Return (X, Y) of the center of cell containing provided text 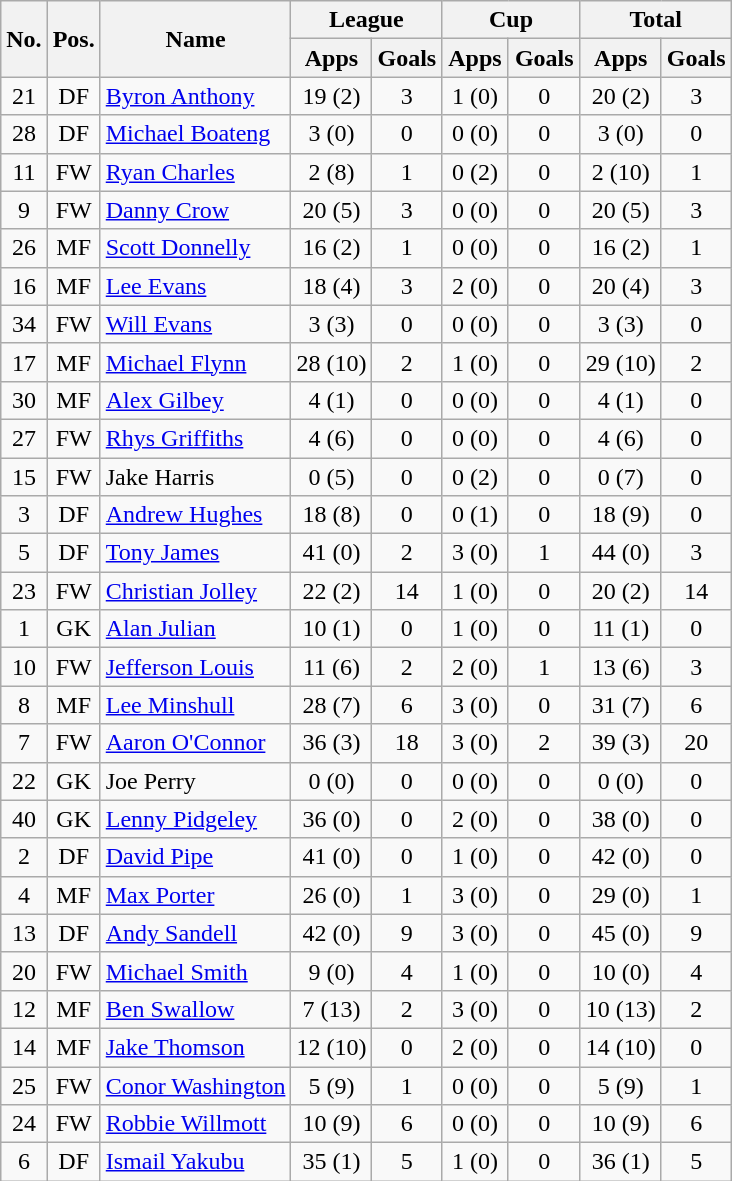
34 (24, 324)
30 (24, 400)
Byron Anthony (196, 96)
Danny Crow (196, 210)
26 (24, 248)
Name (196, 39)
12 (24, 1009)
44 (0) (620, 553)
Ben Swallow (196, 1009)
2 (10) (620, 172)
Andy Sandell (196, 933)
31 (7) (620, 705)
17 (24, 362)
Will Evans (196, 324)
11 (6) (332, 667)
38 (0) (620, 819)
26 (0) (332, 895)
David Pipe (196, 857)
16 (24, 286)
22 (2) (332, 591)
7 (24, 743)
Lenny Pidgeley (196, 819)
8 (24, 705)
Joe Perry (196, 781)
25 (24, 1085)
Jake Harris (196, 477)
28 (10) (332, 362)
Michael Smith (196, 971)
35 (1) (332, 1162)
2 (8) (332, 172)
20 (4) (620, 286)
36 (3) (332, 743)
Jefferson Louis (196, 667)
Scott Donnelly (196, 248)
No. (24, 39)
Michael Flynn (196, 362)
21 (24, 96)
18 (9) (620, 515)
39 (3) (620, 743)
Aaron O'Connor (196, 743)
Total (656, 20)
7 (13) (332, 1009)
22 (24, 781)
18 (8) (332, 515)
Jake Thomson (196, 1047)
11 (1) (620, 629)
0 (5) (332, 477)
23 (24, 591)
13 (6) (620, 667)
9 (0) (332, 971)
29 (10) (620, 362)
15 (24, 477)
Pos. (74, 39)
27 (24, 438)
Tony James (196, 553)
29 (0) (620, 895)
League (366, 20)
40 (24, 819)
Rhys Griffiths (196, 438)
Conor Washington (196, 1085)
10 (13) (620, 1009)
19 (2) (332, 96)
18 (4) (332, 286)
36 (0) (332, 819)
Max Porter (196, 895)
28 (24, 134)
0 (7) (620, 477)
Alan Julian (196, 629)
0 (1) (476, 515)
10 (24, 667)
13 (24, 933)
Andrew Hughes (196, 515)
28 (7) (332, 705)
45 (0) (620, 933)
36 (1) (620, 1162)
14 (10) (620, 1047)
Ryan Charles (196, 172)
11 (24, 172)
Michael Boateng (196, 134)
Alex Gilbey (196, 400)
Cup (512, 20)
24 (24, 1124)
Lee Minshull (196, 705)
Christian Jolley (196, 591)
Ismail Yakubu (196, 1162)
10 (1) (332, 629)
10 (0) (620, 971)
Lee Evans (196, 286)
18 (407, 743)
12 (10) (332, 1047)
Robbie Willmott (196, 1124)
